Search for the cell housing the specified text and yield its (x, y) center coordinate. 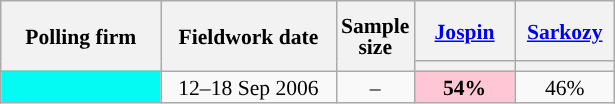
12–18 Sep 2006 (248, 86)
Polling firm (81, 36)
Jospin (464, 31)
54% (464, 86)
Samplesize (375, 36)
– (375, 86)
Sarkozy (565, 31)
46% (565, 86)
Fieldwork date (248, 36)
